Return (X, Y) of the center of cell containing provided text 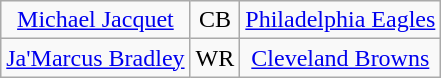
WR (215, 58)
CB (215, 20)
Michael Jacquet (96, 20)
Cleveland Browns (340, 58)
Philadelphia Eagles (340, 20)
Ja'Marcus Bradley (96, 58)
